Provide the [x, y] coordinate of the cell's center where the given text is located.  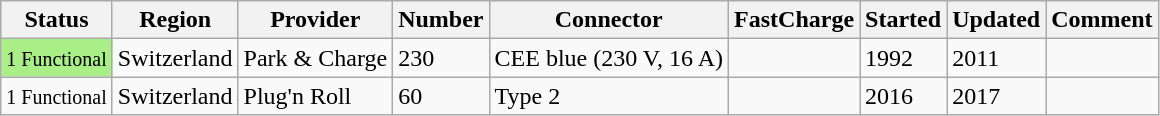
Updated [996, 20]
Status [57, 20]
Park & Charge [316, 58]
FastCharge [794, 20]
2016 [904, 96]
Connector [609, 20]
Type 2 [609, 96]
Plug'n Roll [316, 96]
2017 [996, 96]
1992 [904, 58]
230 [441, 58]
Provider [316, 20]
Started [904, 20]
60 [441, 96]
Comment [1102, 20]
CEE blue (230 V, 16 A) [609, 58]
Region [175, 20]
Number [441, 20]
2011 [996, 58]
